From the cell containing the given text, extract its center point as [x, y] coordinate. 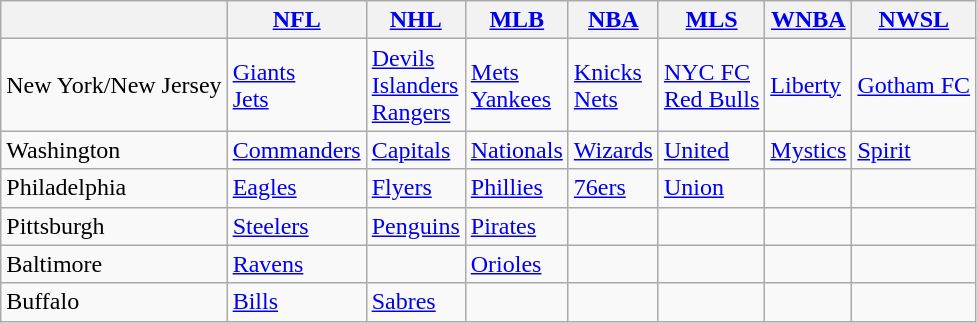
Pittsburgh [114, 226]
Mystics [808, 150]
Steelers [296, 226]
Commanders [296, 150]
Ravens [296, 264]
Nationals [516, 150]
MetsYankees [516, 85]
Baltimore [114, 264]
Liberty [808, 85]
MLB [516, 20]
United [711, 150]
Philadelphia [114, 188]
Sabres [416, 302]
Gotham FC [914, 85]
New York/New Jersey [114, 85]
Flyers [416, 188]
Eagles [296, 188]
Capitals [416, 150]
Bills [296, 302]
NYC FCRed Bulls [711, 85]
Union [711, 188]
Wizards [613, 150]
MLS [711, 20]
NHL [416, 20]
76ers [613, 188]
WNBA [808, 20]
NBA [613, 20]
GiantsJets [296, 85]
NWSL [914, 20]
Phillies [516, 188]
Orioles [516, 264]
DevilsIslandersRangers [416, 85]
Pirates [516, 226]
Penguins [416, 226]
Spirit [914, 150]
NFL [296, 20]
Washington [114, 150]
KnicksNets [613, 85]
Buffalo [114, 302]
